Capture the cell that displays the provided text and extract its [X, Y] central coordinate. 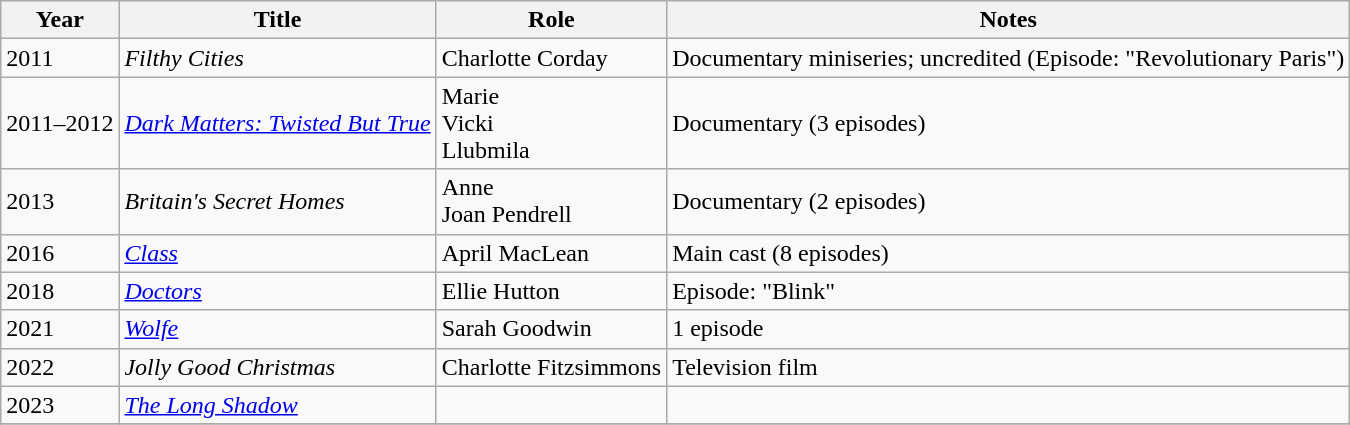
April MacLean [551, 253]
Notes [1008, 20]
Wolfe [278, 329]
1 episode [1008, 329]
Role [551, 20]
Documentary (3 episodes) [1008, 123]
Jolly Good Christmas [278, 367]
Dark Matters: Twisted But True [278, 123]
Title [278, 20]
Charlotte Corday [551, 58]
Ellie Hutton [551, 291]
Filthy Cities [278, 58]
2011 [60, 58]
Charlotte Fitzsimmons [551, 367]
Documentary miniseries; uncredited (Episode: "Revolutionary Paris") [1008, 58]
Television film [1008, 367]
2016 [60, 253]
MarieVickiLlubmila [551, 123]
Doctors [278, 291]
Episode: "Blink" [1008, 291]
2021 [60, 329]
Britain's Secret Homes [278, 202]
2022 [60, 367]
Class [278, 253]
AnneJoan Pendrell [551, 202]
2011–2012 [60, 123]
2018 [60, 291]
The Long Shadow [278, 405]
2023 [60, 405]
2013 [60, 202]
Main cast (8 episodes) [1008, 253]
Year [60, 20]
Documentary (2 episodes) [1008, 202]
Sarah Goodwin [551, 329]
